Capture the cell that displays the provided text and extract its [X, Y] central coordinate. 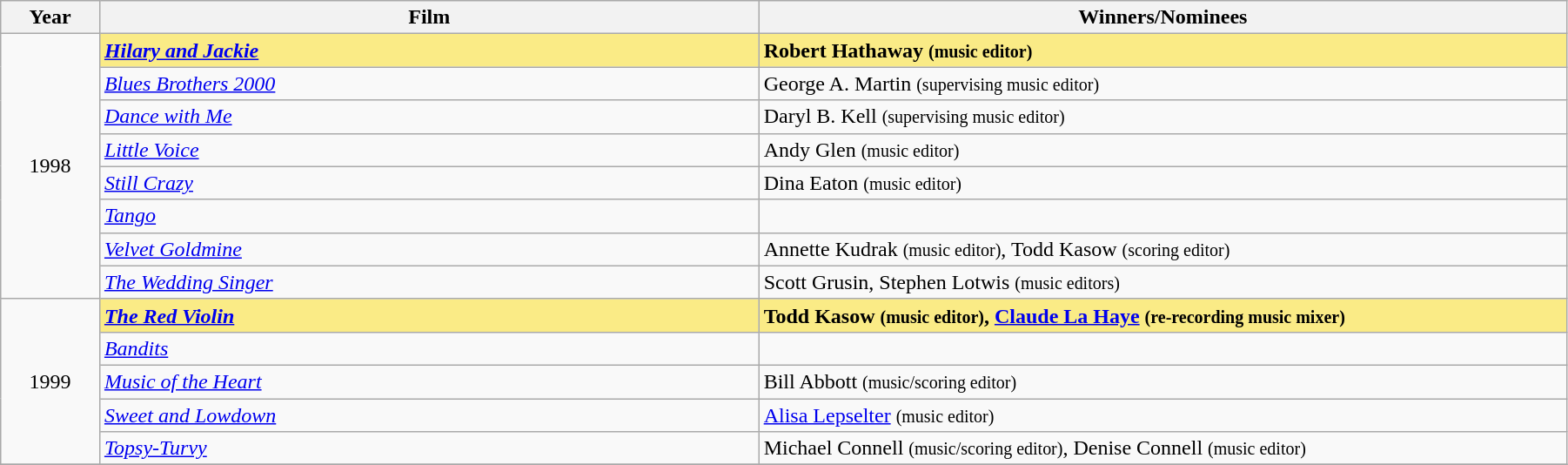
Sweet and Lowdown [429, 415]
Still Crazy [429, 183]
Daryl B. Kell (supervising music editor) [1163, 117]
1999 [50, 381]
Hilary and Jackie [429, 51]
George A. Martin (supervising music editor) [1163, 84]
Bill Abbott (music/scoring editor) [1163, 381]
The Red Violin [429, 315]
Velvet Goldmine [429, 249]
Annette Kudrak (music editor), Todd Kasow (scoring editor) [1163, 249]
Bandits [429, 348]
Little Voice [429, 150]
Year [50, 17]
Topsy-Turvy [429, 448]
Michael Connell (music/scoring editor), Denise Connell (music editor) [1163, 448]
Blues Brothers 2000 [429, 84]
The Wedding Singer [429, 282]
Scott Grusin, Stephen Lotwis (music editors) [1163, 282]
Andy Glen (music editor) [1163, 150]
Tango [429, 216]
Robert Hathaway (music editor) [1163, 51]
Winners/Nominees [1163, 17]
1998 [50, 166]
Todd Kasow (music editor), Claude La Haye (re-recording music mixer) [1163, 315]
Dance with Me [429, 117]
Alisa Lepselter (music editor) [1163, 415]
Dina Eaton (music editor) [1163, 183]
Music of the Heart [429, 381]
Film [429, 17]
